Identify which cell holds the provided text, then report its [x, y] central coordinate. 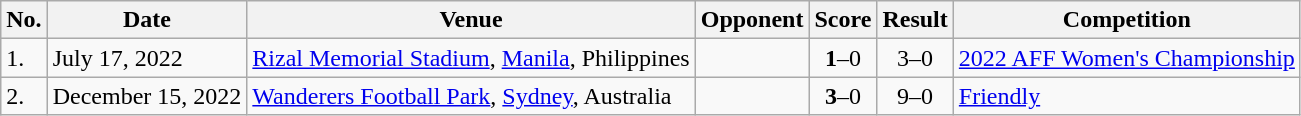
9–0 [915, 96]
Result [915, 20]
Date [147, 20]
Friendly [1126, 96]
December 15, 2022 [147, 96]
July 17, 2022 [147, 58]
2022 AFF Women's Championship [1126, 58]
Score [843, 20]
1–0 [843, 58]
Venue [471, 20]
Wanderers Football Park, Sydney, Australia [471, 96]
No. [24, 20]
Opponent [752, 20]
Competition [1126, 20]
1. [24, 58]
2. [24, 96]
Rizal Memorial Stadium, Manila, Philippines [471, 58]
